Output the [X, Y] coordinate of the center of the cell containing the given text.  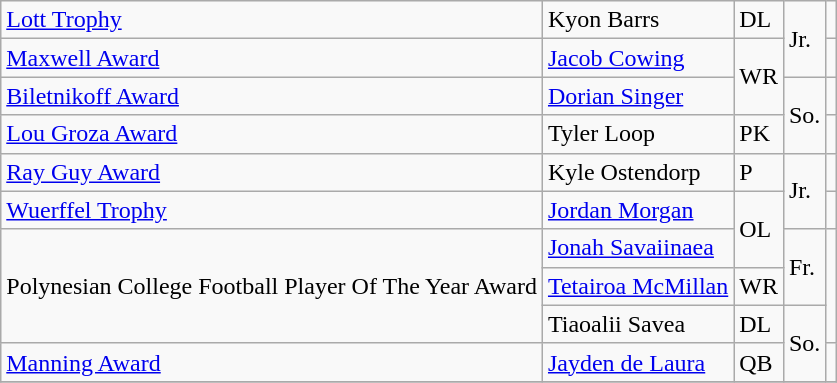
Polynesian College Football Player Of The Year Award [272, 286]
Tiaoalii Savea [638, 324]
Jordan Morgan [638, 210]
Kyon Barrs [638, 20]
Lou Groza Award [272, 134]
PK [759, 134]
Fr. [804, 267]
Jacob Cowing [638, 58]
Jayden de Laura [638, 362]
OL [759, 229]
Biletnikoff Award [272, 96]
Wuerffel Trophy [272, 210]
Jonah Savaiinaea [638, 248]
QB [759, 362]
Dorian Singer [638, 96]
Tetairoa McMillan [638, 286]
P [759, 172]
Maxwell Award [272, 58]
Manning Award [272, 362]
Lott Trophy [272, 20]
Kyle Ostendorp [638, 172]
Tyler Loop [638, 134]
Ray Guy Award [272, 172]
